Detect which cell encompasses the target text, then output its [x, y] center coordinate. 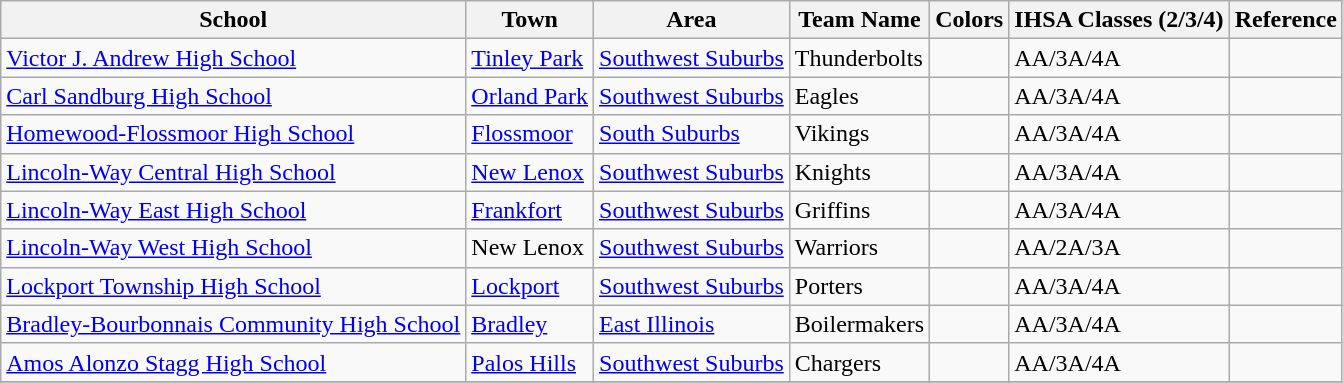
Porters [859, 286]
South Suburbs [692, 134]
AA/2A/3A [1119, 248]
Boilermakers [859, 324]
Tinley Park [530, 58]
Bradley-Bourbonnais Community High School [234, 324]
School [234, 20]
Lincoln-Way West High School [234, 248]
Vikings [859, 134]
Lockport [530, 286]
Carl Sandburg High School [234, 96]
Orland Park [530, 96]
Griffins [859, 210]
Bradley [530, 324]
Victor J. Andrew High School [234, 58]
Homewood-Flossmoor High School [234, 134]
IHSA Classes (2/3/4) [1119, 20]
Team Name [859, 20]
Eagles [859, 96]
Chargers [859, 362]
Lincoln-Way East High School [234, 210]
Lincoln-Way Central High School [234, 172]
Lockport Township High School [234, 286]
Knights [859, 172]
Palos Hills [530, 362]
Frankfort [530, 210]
Warriors [859, 248]
Thunderbolts [859, 58]
East Illinois [692, 324]
Amos Alonzo Stagg High School [234, 362]
Flossmoor [530, 134]
Reference [1286, 20]
Town [530, 20]
Colors [970, 20]
Area [692, 20]
